Detect which cell encompasses the target text, then output its (x, y) center coordinate. 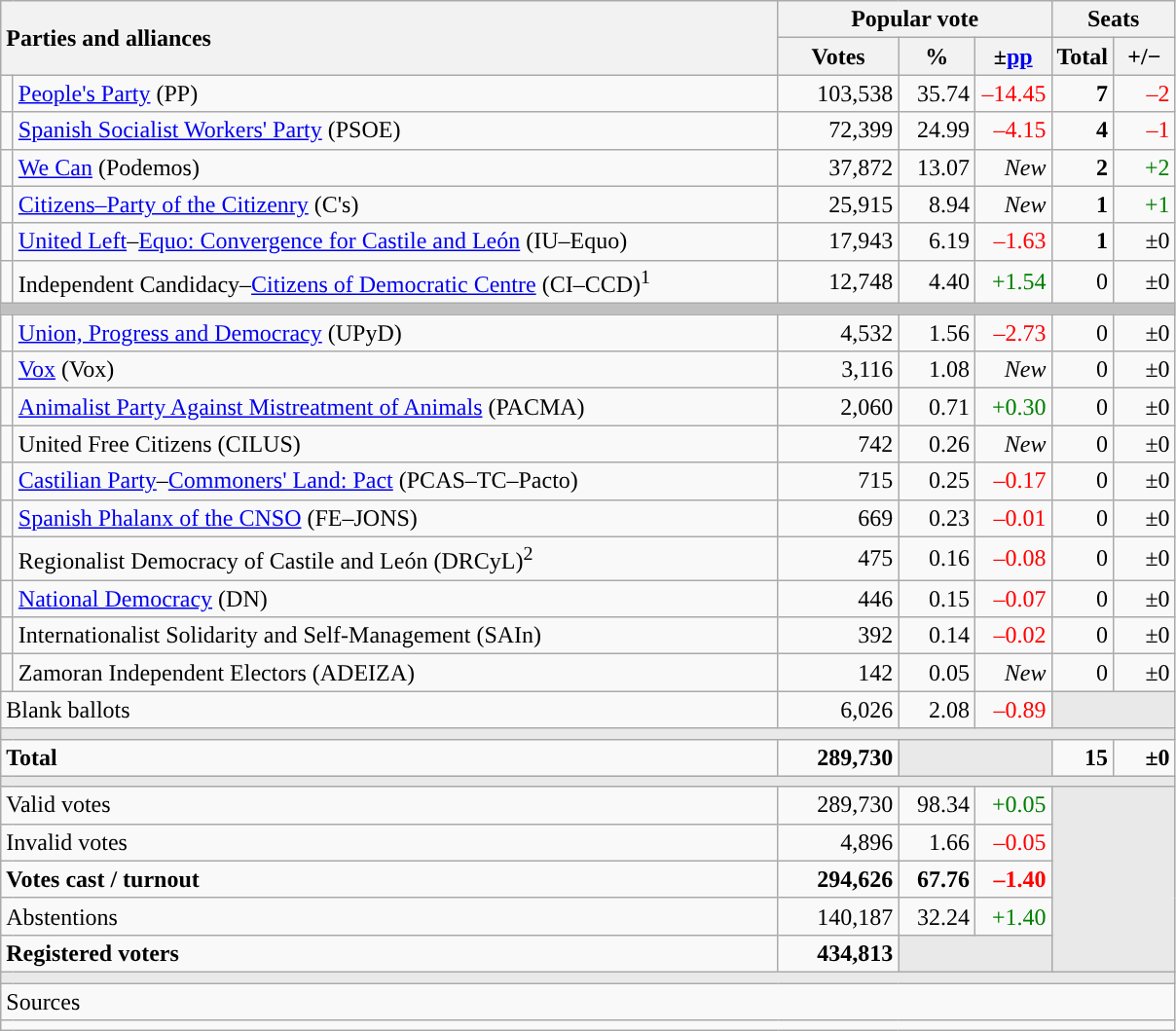
12,748 (838, 282)
–0.07 (1012, 599)
% (937, 56)
1.56 (937, 333)
Abstentions (389, 916)
Union, Progress and Democracy (UPyD) (395, 333)
+1.40 (1012, 916)
142 (838, 673)
669 (838, 518)
37,872 (838, 167)
35.74 (937, 93)
Votes cast / turnout (389, 879)
4,896 (838, 842)
0.25 (937, 481)
4.40 (937, 282)
We Can (Podemos) (395, 167)
0.23 (937, 518)
±pp (1012, 56)
Valid votes (389, 805)
0.71 (937, 407)
Registered voters (389, 953)
434,813 (838, 953)
–0.02 (1012, 636)
4 (1083, 130)
1.66 (937, 842)
National Democracy (DN) (395, 599)
7 (1083, 93)
+1.54 (1012, 282)
Sources (588, 1002)
+2 (1145, 167)
–1 (1145, 130)
Animalist Party Against Mistreatment of Animals (PACMA) (395, 407)
2.08 (937, 710)
0.05 (937, 673)
Vox (Vox) (395, 370)
103,538 (838, 93)
17,943 (838, 241)
Votes (838, 56)
475 (838, 559)
Internationalist Solidarity and Self-Management (SAIn) (395, 636)
0.16 (937, 559)
446 (838, 599)
–2 (1145, 93)
Blank ballots (389, 710)
24.99 (937, 130)
67.76 (937, 879)
Castilian Party–Commoners' Land: Pact (PCAS–TC–Pacto) (395, 481)
3,116 (838, 370)
2 (1083, 167)
–0.05 (1012, 842)
294,626 (838, 879)
–1.40 (1012, 879)
Popular vote (915, 19)
32.24 (937, 916)
Invalid votes (389, 842)
–0.17 (1012, 481)
392 (838, 636)
25,915 (838, 204)
+0.30 (1012, 407)
0.14 (937, 636)
Regionalist Democracy of Castile and León (DRCyL)2 (395, 559)
Citizens–Party of the Citizenry (C's) (395, 204)
–0.01 (1012, 518)
Spanish Phalanx of the CNSO (FE–JONS) (395, 518)
–14.45 (1012, 93)
15 (1083, 757)
People's Party (PP) (395, 93)
+1 (1145, 204)
0.26 (937, 444)
1.08 (937, 370)
742 (838, 444)
–1.63 (1012, 241)
72,399 (838, 130)
+/− (1145, 56)
140,187 (838, 916)
United Free Citizens (CILUS) (395, 444)
–2.73 (1012, 333)
2,060 (838, 407)
6.19 (937, 241)
6,026 (838, 710)
4,532 (838, 333)
Spanish Socialist Workers' Party (PSOE) (395, 130)
–0.08 (1012, 559)
Zamoran Independent Electors (ADEIZA) (395, 673)
Seats (1114, 19)
United Left–Equo: Convergence for Castile and León (IU–Equo) (395, 241)
8.94 (937, 204)
+0.05 (1012, 805)
Independent Candidacy–Citizens of Democratic Centre (CI–CCD)1 (395, 282)
Parties and alliances (389, 38)
–4.15 (1012, 130)
–0.89 (1012, 710)
98.34 (937, 805)
0.15 (937, 599)
715 (838, 481)
13.07 (937, 167)
